Find where the given text appears and provide that cell's center as [x, y] coordinate. 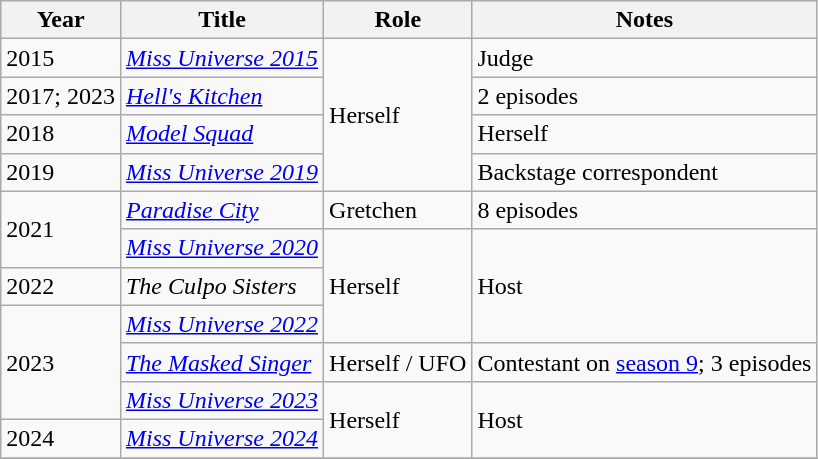
Title [222, 20]
2022 [61, 286]
8 episodes [644, 210]
Judge [644, 58]
2019 [61, 172]
Paradise City [222, 210]
Miss Universe 2019 [222, 172]
Herself / UFO [398, 362]
Miss Universe 2024 [222, 438]
2017; 2023 [61, 96]
Notes [644, 20]
2023 [61, 362]
Role [398, 20]
2024 [61, 438]
Hell's Kitchen [222, 96]
The Masked Singer [222, 362]
Miss Universe 2020 [222, 248]
Miss Universe 2022 [222, 324]
Model Squad [222, 134]
2015 [61, 58]
2021 [61, 229]
The Culpo Sisters [222, 286]
Gretchen [398, 210]
Miss Universe 2023 [222, 400]
Year [61, 20]
2018 [61, 134]
Contestant on season 9; 3 episodes [644, 362]
Miss Universe 2015 [222, 58]
2 episodes [644, 96]
Backstage correspondent [644, 172]
